Search for the cell housing the specified text and yield its (x, y) center coordinate. 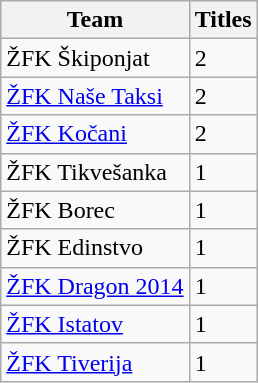
Team (95, 20)
ŽFK Kočani (95, 134)
Titles (223, 20)
ŽFK Istatov (95, 324)
ŽFK Tikvešanka (95, 172)
ŽFK Naše Taksi (95, 96)
ŽFK Škiponjat (95, 58)
ŽFK Tiverija (95, 362)
ŽFK Edinstvo (95, 248)
ŽFK Dragon 2014 (95, 286)
ŽFK Borec (95, 210)
